Return [X, Y] of the center of cell containing provided text 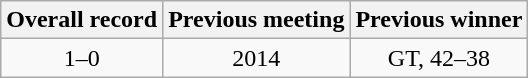
Previous winner [439, 20]
2014 [256, 58]
GT, 42–38 [439, 58]
Overall record [82, 20]
1–0 [82, 58]
Previous meeting [256, 20]
